Return the (X, Y) coordinate for the center point of the cell that contains the specified text.  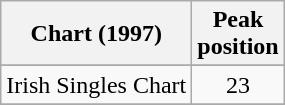
Chart (1997) (96, 34)
Peakposition (238, 34)
23 (238, 85)
Irish Singles Chart (96, 85)
